Return (X, Y) of the center of cell containing provided text 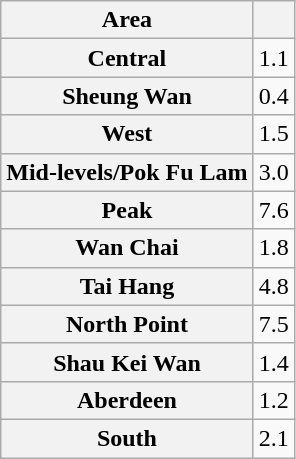
South (127, 438)
1.5 (274, 134)
3.0 (274, 172)
Peak (127, 210)
1.2 (274, 400)
7.6 (274, 210)
Wan Chai (127, 248)
4.8 (274, 286)
Shau Kei Wan (127, 362)
1.1 (274, 58)
0.4 (274, 96)
Central (127, 58)
Tai Hang (127, 286)
West (127, 134)
North Point (127, 324)
2.1 (274, 438)
1.4 (274, 362)
Area (127, 20)
Mid-levels/Pok Fu Lam (127, 172)
7.5 (274, 324)
1.8 (274, 248)
Aberdeen (127, 400)
Sheung Wan (127, 96)
